Return [x, y] of the center of cell containing provided text 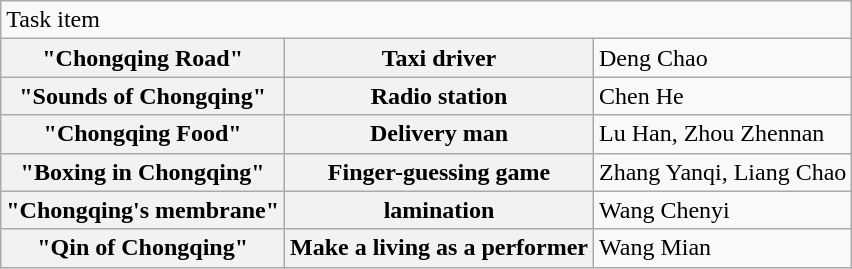
"Chongqing Food" [143, 134]
Deng Chao [723, 58]
"Qin of Chongqing" [143, 248]
Finger-guessing game [440, 172]
Task item [426, 20]
Chen He [723, 96]
"Chongqing's membrane" [143, 210]
"Sounds of Chongqing" [143, 96]
Make a living as a performer [440, 248]
Lu Han, Zhou Zhennan [723, 134]
Wang Mian [723, 248]
lamination [440, 210]
"Chongqing Road" [143, 58]
Radio station [440, 96]
"Boxing in Chongqing" [143, 172]
Delivery man [440, 134]
Zhang Yanqi, Liang Chao [723, 172]
Wang Chenyi [723, 210]
Taxi driver [440, 58]
